Find where the given text appears and provide that cell's center as (X, Y) coordinate. 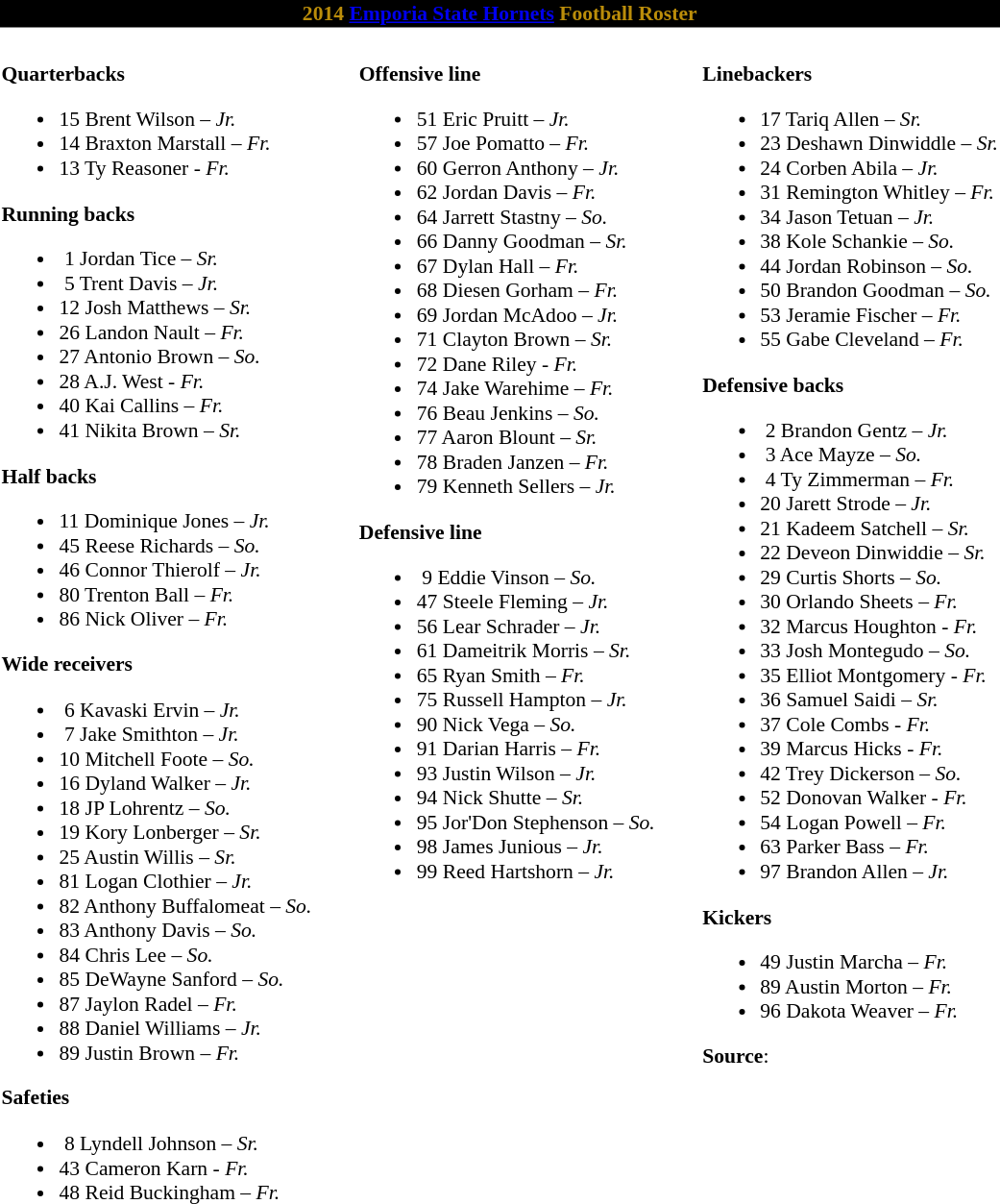
2014 Emporia State Hornets Football Roster (500, 13)
